Search for the cell housing the specified text and yield its (x, y) center coordinate. 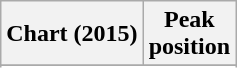
Chart (2015) (72, 34)
Peakposition (189, 34)
